Locate the cell with the specified text and output its (x, y) center coordinate. 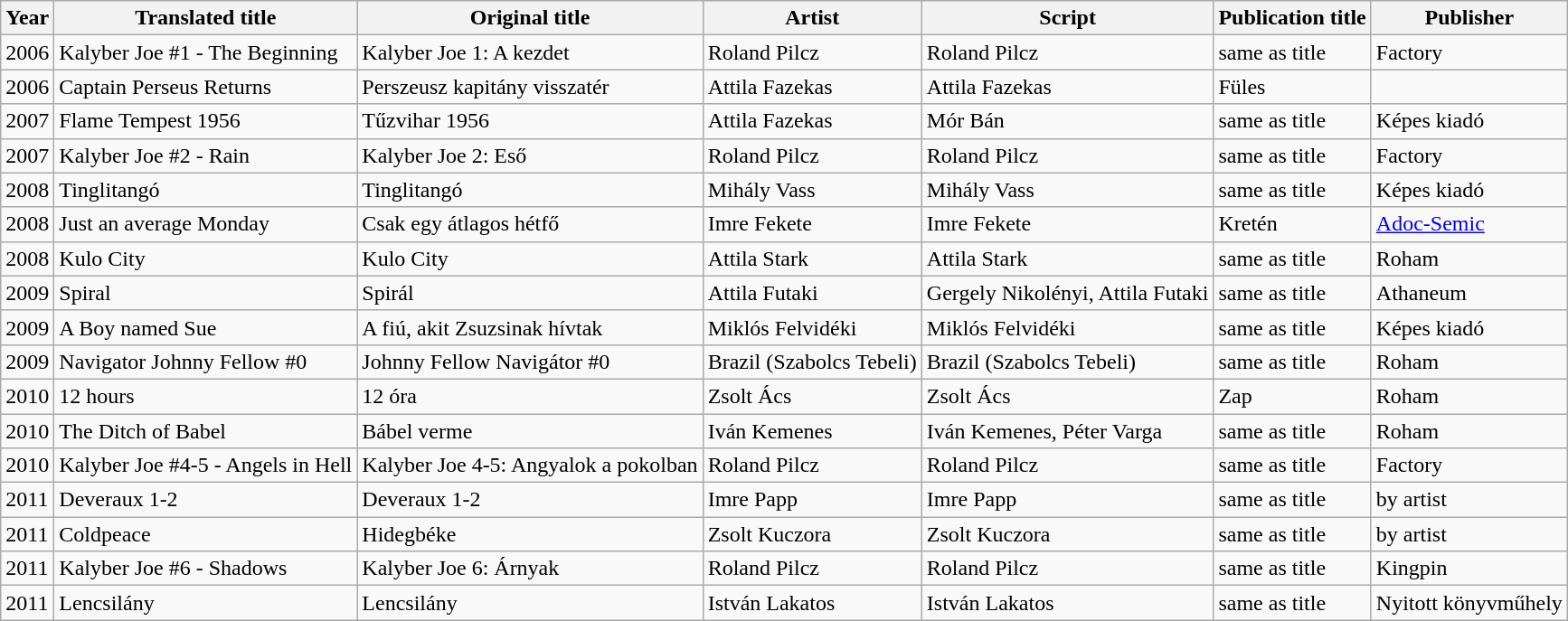
Perszeusz kapitány visszatér (530, 87)
Hidegbéke (530, 534)
12 óra (530, 396)
Publisher (1469, 18)
Just an average Monday (206, 224)
12 hours (206, 396)
Coldpeace (206, 534)
Mór Bán (1067, 121)
Kalyber Joe #4-5 - Angels in Hell (206, 466)
Iván Kemenes (812, 431)
The Ditch of Babel (206, 431)
Nyitott könyvműhely (1469, 603)
Johnny Fellow Navigátor #0 (530, 362)
Year (27, 18)
Kalyber Joe 2: Eső (530, 155)
Kingpin (1469, 569)
Athaneum (1469, 293)
Iván Kemenes, Péter Varga (1067, 431)
Adoc-Semic (1469, 224)
Kretén (1292, 224)
Kalyber Joe 4-5: Angyalok a pokolban (530, 466)
Spirál (530, 293)
Flame Tempest 1956 (206, 121)
Kalyber Joe #6 - Shadows (206, 569)
Bábel verme (530, 431)
A Boy named Sue (206, 327)
Original title (530, 18)
Attila Futaki (812, 293)
Gergely Nikolényi, Attila Futaki (1067, 293)
Publication title (1292, 18)
Navigator Johnny Fellow #0 (206, 362)
Kalyber Joe 1: A kezdet (530, 52)
Captain Perseus Returns (206, 87)
Kalyber Joe 6: Árnyak (530, 569)
Csak egy átlagos hétfő (530, 224)
Translated title (206, 18)
Zap (1292, 396)
A fiú, akit Zsuzsinak hívtak (530, 327)
Artist (812, 18)
Tűzvihar 1956 (530, 121)
Füles (1292, 87)
Kalyber Joe #1 - The Beginning (206, 52)
Kalyber Joe #2 - Rain (206, 155)
Spiral (206, 293)
Script (1067, 18)
